Extract the (x, y) coordinate from the center of the cell holding the provided text.  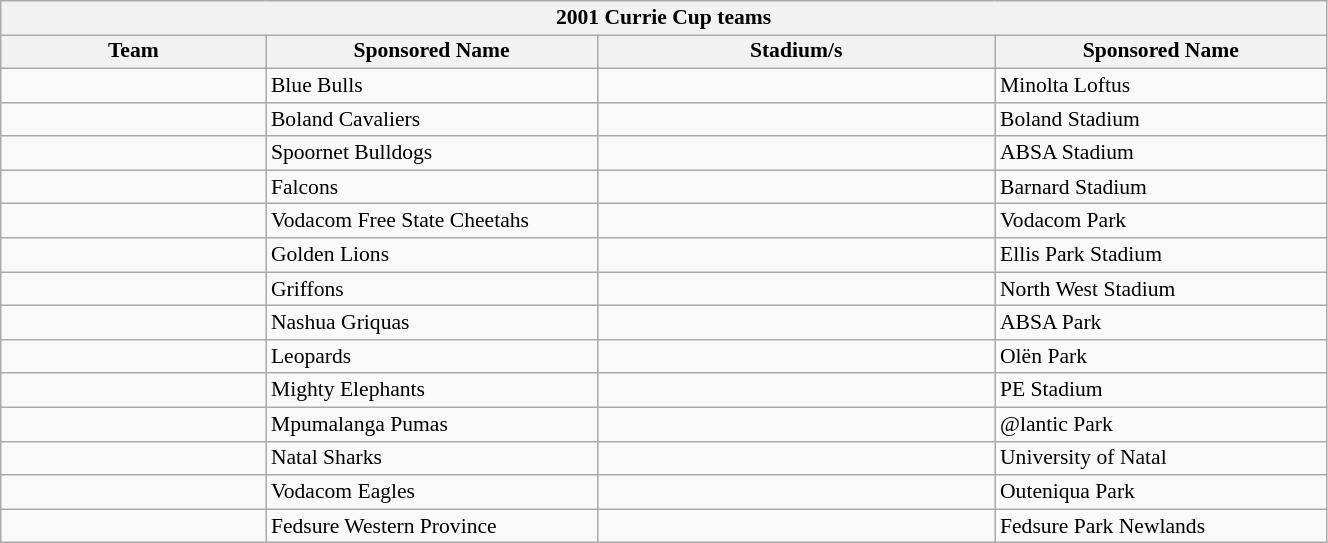
Olën Park (1160, 357)
Nashua Griquas (432, 323)
Spoornet Bulldogs (432, 154)
2001 Currie Cup teams (664, 18)
University of Natal (1160, 458)
Boland Stadium (1160, 120)
North West Stadium (1160, 289)
Vodacom Park (1160, 221)
Leopards (432, 357)
Blue Bulls (432, 86)
ABSA Stadium (1160, 154)
Griffons (432, 289)
Fedsure Park Newlands (1160, 526)
Vodacom Eagles (432, 492)
ABSA Park (1160, 323)
Fedsure Western Province (432, 526)
Boland Cavaliers (432, 120)
@lantic Park (1160, 425)
Mighty Elephants (432, 391)
Minolta Loftus (1160, 86)
Stadium/s (796, 52)
Barnard Stadium (1160, 187)
Falcons (432, 187)
Golden Lions (432, 255)
Natal Sharks (432, 458)
Ellis Park Stadium (1160, 255)
Team (134, 52)
PE Stadium (1160, 391)
Outeniqua Park (1160, 492)
Mpumalanga Pumas (432, 425)
Vodacom Free State Cheetahs (432, 221)
